Detect which cell encompasses the target text, then output its [x, y] center coordinate. 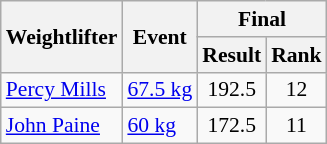
172.5 [232, 126]
John Paine [62, 126]
Percy Mills [62, 90]
Final [262, 19]
Weightlifter [62, 36]
Result [232, 55]
60 kg [160, 126]
11 [296, 126]
Rank [296, 55]
192.5 [232, 90]
67.5 kg [160, 90]
12 [296, 90]
Event [160, 36]
